Output the [X, Y] coordinate of the center of the cell containing the given text.  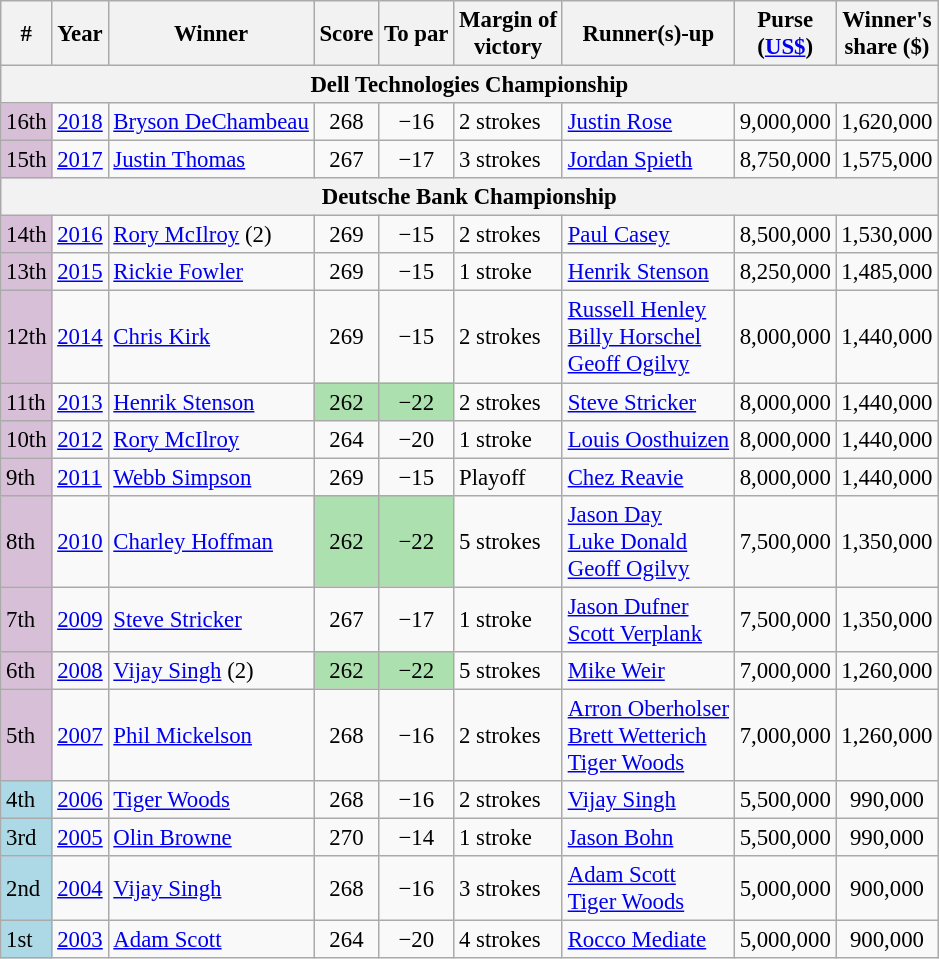
Phil Mickelson [211, 735]
4th [26, 800]
9th [26, 477]
15th [26, 160]
2018 [80, 122]
Year [80, 34]
2006 [80, 800]
1,485,000 [887, 273]
4 strokes [508, 940]
1,530,000 [887, 235]
Adam Scott [211, 940]
Rory McIlroy (2) [211, 235]
Justin Thomas [211, 160]
8,750,000 [785, 160]
Jason Bohn [648, 837]
8th [26, 541]
8,250,000 [785, 273]
Score [346, 34]
2009 [80, 620]
# [26, 34]
Deutsche Bank Championship [470, 197]
Rory McIlroy [211, 439]
2005 [80, 837]
Paul Casey [648, 235]
Justin Rose [648, 122]
6th [26, 671]
11th [26, 402]
270 [346, 837]
Winner [211, 34]
Margin ofvictory [508, 34]
Runner(s)-up [648, 34]
Olin Browne [211, 837]
Charley Hoffman [211, 541]
14th [26, 235]
9,000,000 [785, 122]
Jason Dufner Scott Verplank [648, 620]
Adam Scott Tiger Woods [648, 888]
2004 [80, 888]
7th [26, 620]
Dell Technologies Championship [470, 85]
Winner'sshare ($) [887, 34]
2016 [80, 235]
1,575,000 [887, 160]
Louis Oosthuizen [648, 439]
2010 [80, 541]
Jordan Spieth [648, 160]
To par [416, 34]
Chris Kirk [211, 337]
Rickie Fowler [211, 273]
2017 [80, 160]
Vijay Singh (2) [211, 671]
2015 [80, 273]
2007 [80, 735]
2008 [80, 671]
Tiger Woods [211, 800]
Arron Oberholser Brett Wetterich Tiger Woods [648, 735]
Chez Reavie [648, 477]
Purse(US$) [785, 34]
16th [26, 122]
13th [26, 273]
10th [26, 439]
Rocco Mediate [648, 940]
2013 [80, 402]
Mike Weir [648, 671]
−14 [416, 837]
Russell Henley Billy Horschel Geoff Ogilvy [648, 337]
2nd [26, 888]
1,620,000 [887, 122]
5th [26, 735]
2014 [80, 337]
Webb Simpson [211, 477]
2011 [80, 477]
Playoff [508, 477]
Bryson DeChambeau [211, 122]
12th [26, 337]
2012 [80, 439]
1st [26, 940]
8,500,000 [785, 235]
2003 [80, 940]
Jason Day Luke Donald Geoff Ogilvy [648, 541]
3rd [26, 837]
